Search for the cell housing the specified text and yield its [X, Y] center coordinate. 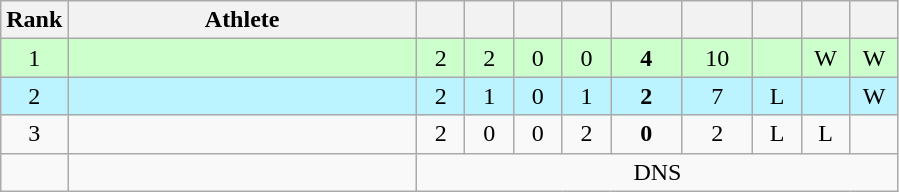
Rank [34, 20]
10 [718, 58]
7 [718, 96]
3 [34, 134]
4 [646, 58]
Athlete [242, 20]
DNS [657, 172]
